Return the [X, Y] coordinate for the center point of the cell that contains the specified text.  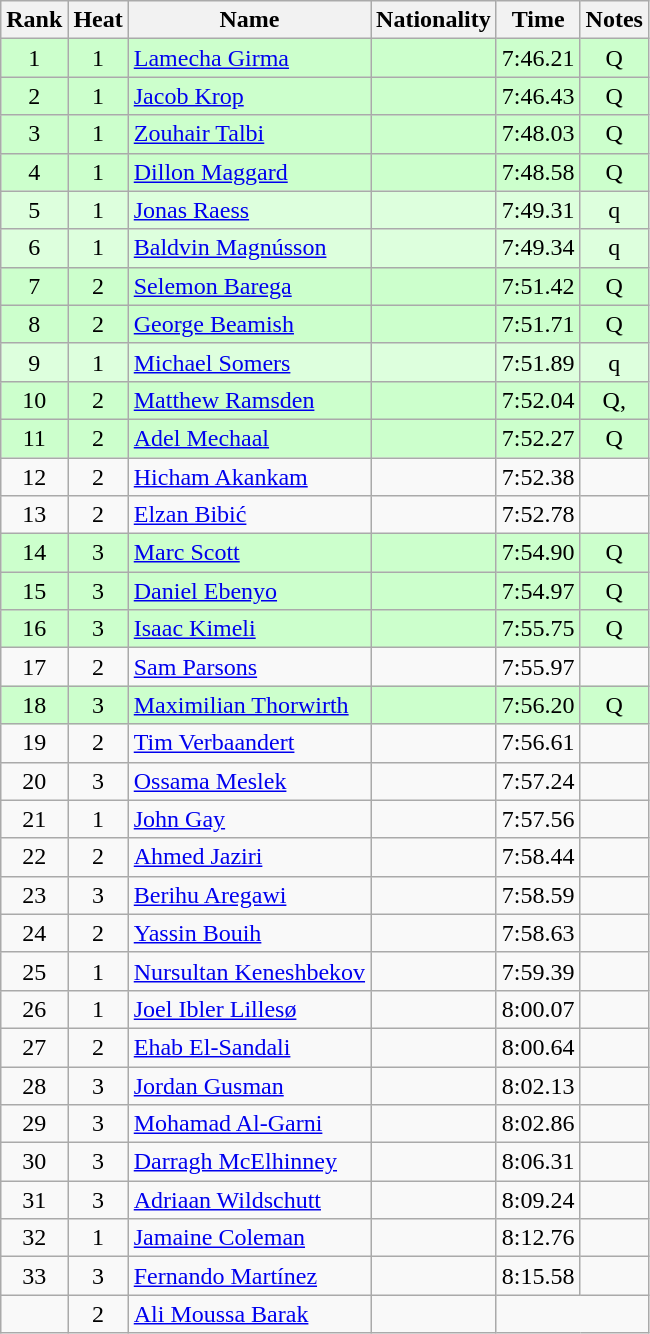
Name [249, 20]
7:57.56 [538, 819]
Lamecha Girma [249, 58]
Jamaine Coleman [249, 1238]
7:54.97 [538, 591]
31 [34, 1200]
7:46.21 [538, 58]
7:49.31 [538, 210]
Ehab El-Sandali [249, 1047]
Q, [614, 400]
21 [34, 819]
Notes [614, 20]
27 [34, 1047]
7:49.34 [538, 248]
7:58.44 [538, 857]
20 [34, 781]
8:15.58 [538, 1276]
7:51.89 [538, 362]
Rank [34, 20]
Berihu Aregawi [249, 895]
7:48.03 [538, 134]
Daniel Ebenyo [249, 591]
Ali Moussa Barak [249, 1314]
Dillon Maggard [249, 172]
7:55.97 [538, 667]
7:52.38 [538, 477]
19 [34, 743]
7:52.78 [538, 515]
Heat [98, 20]
Jacob Krop [249, 96]
7:54.90 [538, 553]
4 [34, 172]
7 [34, 286]
7:56.61 [538, 743]
13 [34, 515]
John Gay [249, 819]
Nationality [434, 20]
Isaac Kimeli [249, 629]
17 [34, 667]
28 [34, 1085]
15 [34, 591]
6 [34, 248]
Fernando Martínez [249, 1276]
Darragh McElhinney [249, 1162]
29 [34, 1124]
10 [34, 400]
Time [538, 20]
12 [34, 477]
Adriaan Wildschutt [249, 1200]
14 [34, 553]
Maximilian Thorwirth [249, 705]
Matthew Ramsden [249, 400]
11 [34, 438]
7:48.58 [538, 172]
Michael Somers [249, 362]
9 [34, 362]
Mohamad Al-Garni [249, 1124]
Sam Parsons [249, 667]
16 [34, 629]
7:59.39 [538, 971]
8:02.86 [538, 1124]
8:06.31 [538, 1162]
Jordan Gusman [249, 1085]
8:12.76 [538, 1238]
Nursultan Keneshbekov [249, 971]
Jonas Raess [249, 210]
26 [34, 1009]
Baldvin Magnússon [249, 248]
7:52.27 [538, 438]
7:52.04 [538, 400]
8:09.24 [538, 1200]
8 [34, 324]
7:51.42 [538, 286]
Zouhair Talbi [249, 134]
7:46.43 [538, 96]
Adel Mechaal [249, 438]
Tim Verbaandert [249, 743]
Ossama Meslek [249, 781]
30 [34, 1162]
33 [34, 1276]
Yassin Bouih [249, 933]
7:56.20 [538, 705]
18 [34, 705]
24 [34, 933]
25 [34, 971]
7:58.63 [538, 933]
5 [34, 210]
7:55.75 [538, 629]
Joel Ibler Lillesø [249, 1009]
Elzan Bibić [249, 515]
8:02.13 [538, 1085]
George Beamish [249, 324]
22 [34, 857]
Selemon Barega [249, 286]
7:51.71 [538, 324]
Ahmed Jaziri [249, 857]
Marc Scott [249, 553]
7:58.59 [538, 895]
7:57.24 [538, 781]
23 [34, 895]
8:00.64 [538, 1047]
Hicham Akankam [249, 477]
8:00.07 [538, 1009]
32 [34, 1238]
